Search for the cell housing the specified text and yield its (x, y) center coordinate. 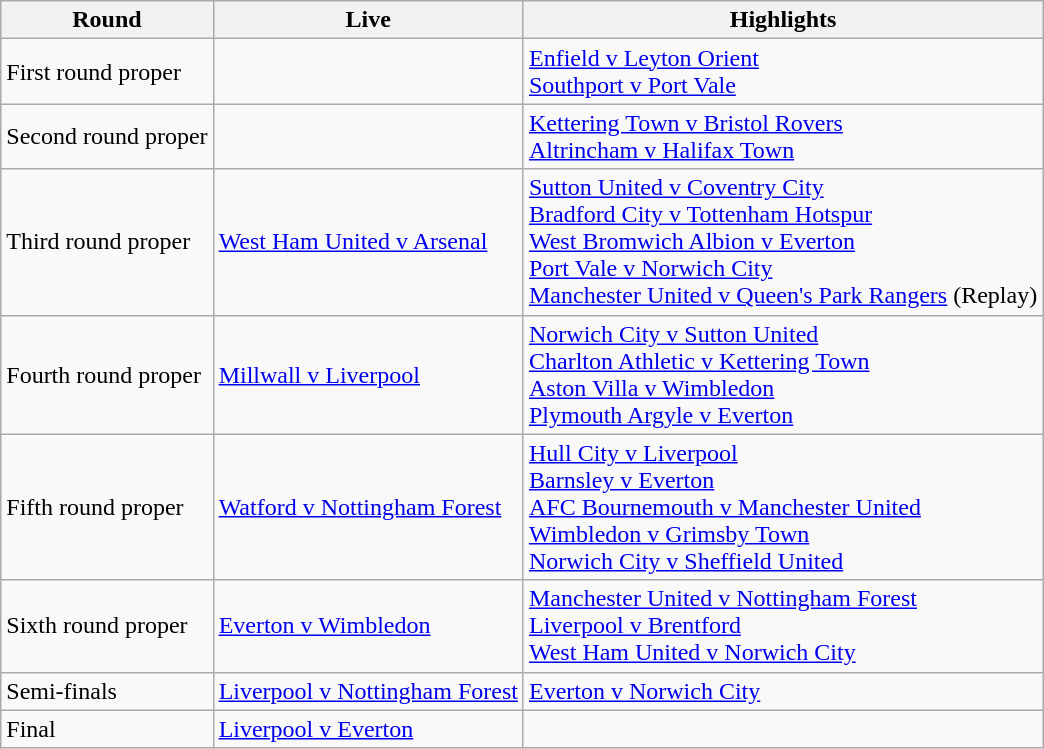
Watford v Nottingham Forest (368, 507)
Final (107, 729)
Manchester United v Nottingham ForestLiverpool v BrentfordWest Ham United v Norwich City (782, 626)
Liverpool v Everton (368, 729)
Norwich City v Sutton UnitedCharlton Athletic v Kettering TownAston Villa v WimbledonPlymouth Argyle v Everton (782, 374)
Fourth round proper (107, 374)
Sixth round proper (107, 626)
Everton v Norwich City (782, 691)
Live (368, 20)
Fifth round proper (107, 507)
Millwall v Liverpool (368, 374)
Hull City v LiverpoolBarnsley v EvertonAFC Bournemouth v Manchester UnitedWimbledon v Grimsby Town Norwich City v Sheffield United (782, 507)
First round proper (107, 72)
Enfield v Leyton OrientSouthport v Port Vale (782, 72)
Third round proper (107, 242)
Highlights (782, 20)
Second round proper (107, 136)
Round (107, 20)
Everton v Wimbledon (368, 626)
West Ham United v Arsenal (368, 242)
Semi-finals (107, 691)
Liverpool v Nottingham Forest (368, 691)
Kettering Town v Bristol RoversAltrincham v Halifax Town (782, 136)
